For the text-containing cell, return its midpoint in [X, Y] coordinate format. 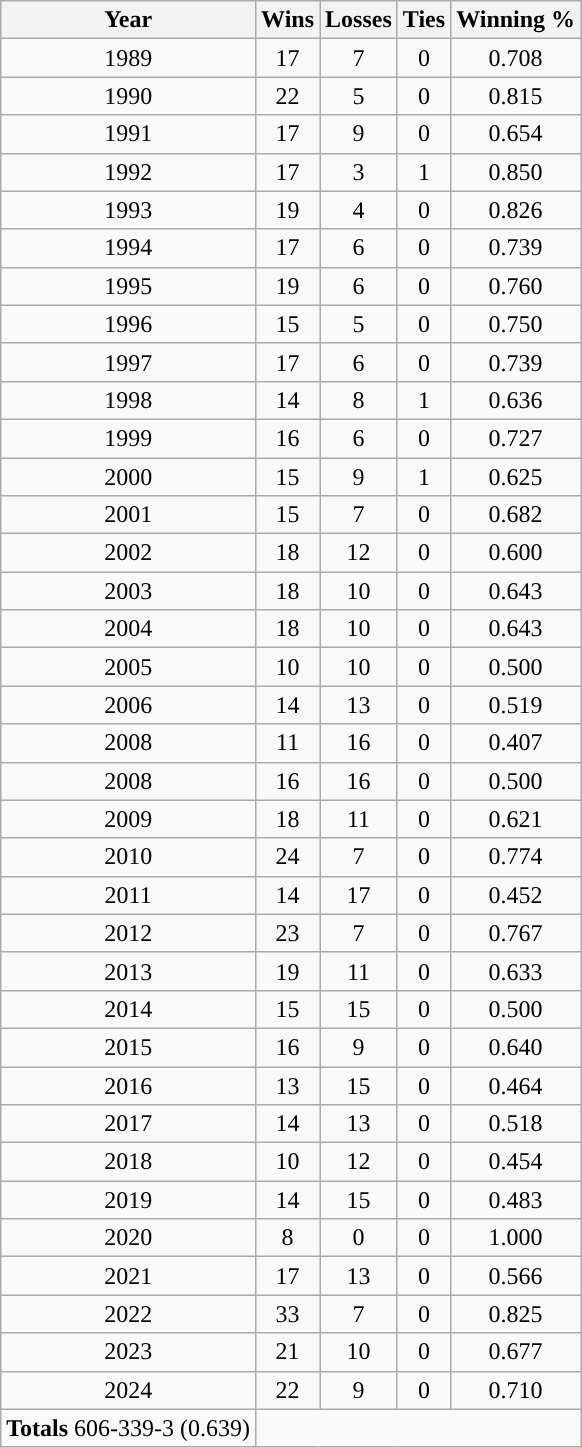
0.483 [516, 1200]
0.815 [516, 96]
0.727 [516, 438]
0.640 [516, 1047]
1989 [128, 58]
1994 [128, 248]
0.760 [516, 286]
2009 [128, 819]
0.682 [516, 515]
Totals 606-339-3 (0.639) [128, 1428]
2004 [128, 629]
2020 [128, 1238]
0.767 [516, 933]
1999 [128, 438]
2018 [128, 1162]
2016 [128, 1085]
0.825 [516, 1314]
24 [288, 857]
2011 [128, 895]
2019 [128, 1200]
Year [128, 20]
2013 [128, 971]
2015 [128, 1047]
0.708 [516, 58]
3 [359, 172]
2002 [128, 553]
1997 [128, 362]
33 [288, 1314]
2003 [128, 591]
Winning % [516, 20]
1991 [128, 134]
1992 [128, 172]
Losses [359, 20]
2005 [128, 667]
0.566 [516, 1276]
0.625 [516, 477]
0.636 [516, 400]
0.518 [516, 1124]
2024 [128, 1390]
2006 [128, 705]
0.710 [516, 1390]
0.750 [516, 324]
2017 [128, 1124]
1993 [128, 210]
0.850 [516, 172]
Ties [424, 20]
1990 [128, 96]
0.677 [516, 1352]
2023 [128, 1352]
2010 [128, 857]
Wins [288, 20]
2012 [128, 933]
1.000 [516, 1238]
2021 [128, 1276]
21 [288, 1352]
0.464 [516, 1085]
0.452 [516, 895]
2000 [128, 477]
1996 [128, 324]
1995 [128, 286]
23 [288, 933]
4 [359, 210]
0.826 [516, 210]
0.600 [516, 553]
0.654 [516, 134]
0.519 [516, 705]
0.454 [516, 1162]
2001 [128, 515]
0.774 [516, 857]
0.621 [516, 819]
1998 [128, 400]
0.633 [516, 971]
2022 [128, 1314]
0.407 [516, 743]
2014 [128, 1009]
